For the text-containing cell, return its midpoint in [X, Y] coordinate format. 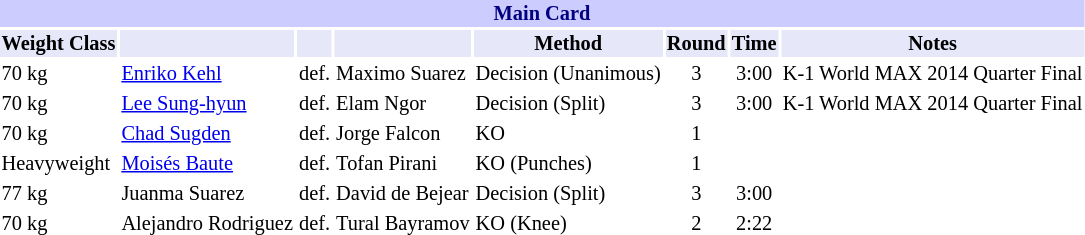
Main Card [542, 14]
Method [568, 44]
Time [754, 44]
Chad Sugden [208, 134]
Maximo Suarez [403, 74]
Lee Sung-hyun [208, 104]
Moisés Baute [208, 164]
77 kg [58, 194]
Enriko Kehl [208, 74]
David de Bejear [403, 194]
Notes [932, 44]
Round [696, 44]
KO (Punches) [568, 164]
Juanma Suarez [208, 194]
Decision (Unanimous) [568, 74]
KO [568, 134]
Jorge Falcon [403, 134]
Elam Ngor [403, 104]
Heavyweight [58, 164]
Tofan Pirani [403, 164]
Weight Class [58, 44]
